Extract the (X, Y) coordinate from the center of the cell holding the provided text.  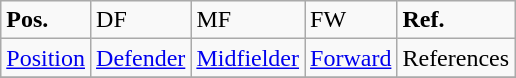
Pos. (46, 20)
FW (351, 20)
MF (248, 20)
Forward (351, 58)
Position (46, 58)
Defender (141, 58)
Midfielder (248, 58)
Ref. (456, 20)
DF (141, 20)
References (456, 58)
